From the cell containing the given text, extract its center point as (x, y) coordinate. 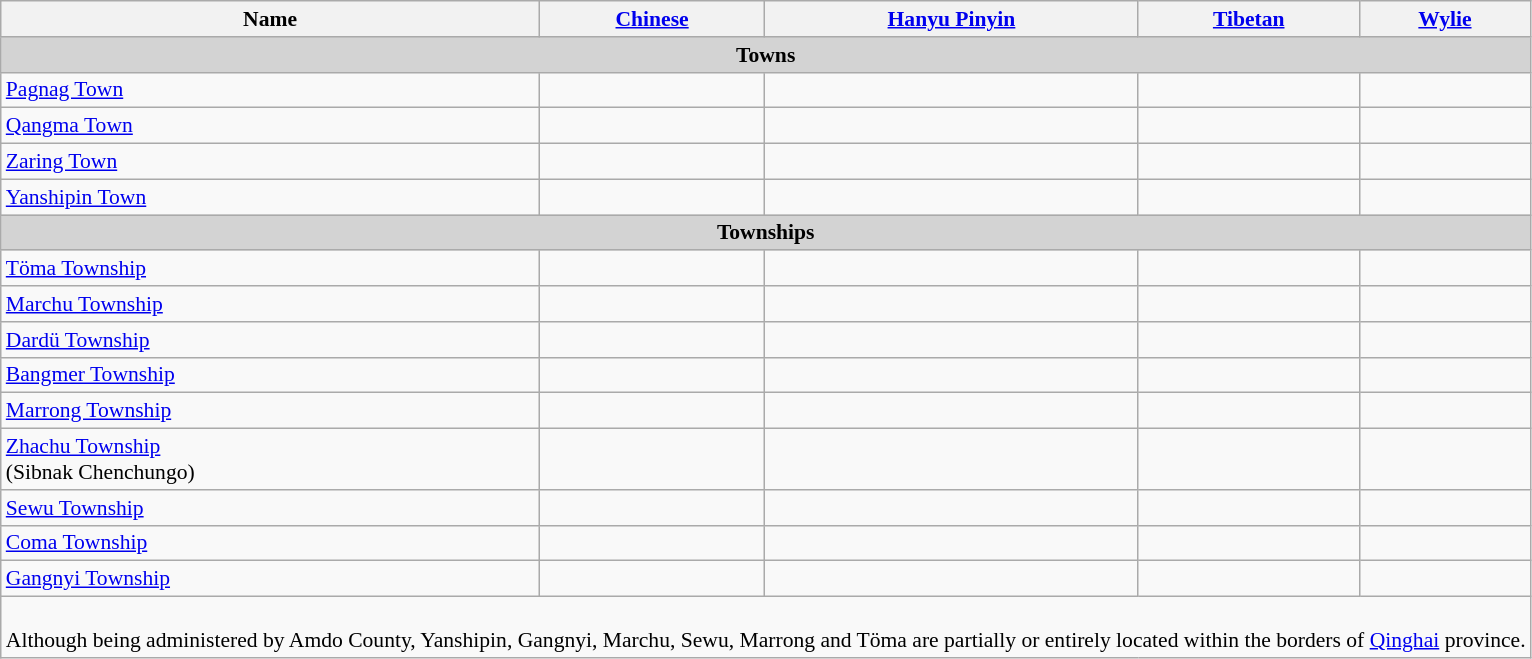
Pagnag Town (270, 90)
Chinese (652, 19)
Töma Township (270, 269)
Towns (766, 55)
Bangmer Township (270, 375)
Townships (766, 233)
Dardü Township (270, 340)
Coma Township (270, 543)
Tibetan (1248, 19)
Zhachu Township(Sibnak Chenchungo) (270, 460)
Name (270, 19)
Hanyu Pinyin (952, 19)
Marchu Township (270, 304)
Wylie (1444, 19)
Gangnyi Township (270, 579)
Zaring Town (270, 162)
Qangma Town (270, 126)
Yanshipin Town (270, 197)
Sewu Township (270, 508)
Marrong Township (270, 411)
